Return the (x, y) coordinate for the center point of the cell that contains the specified text.  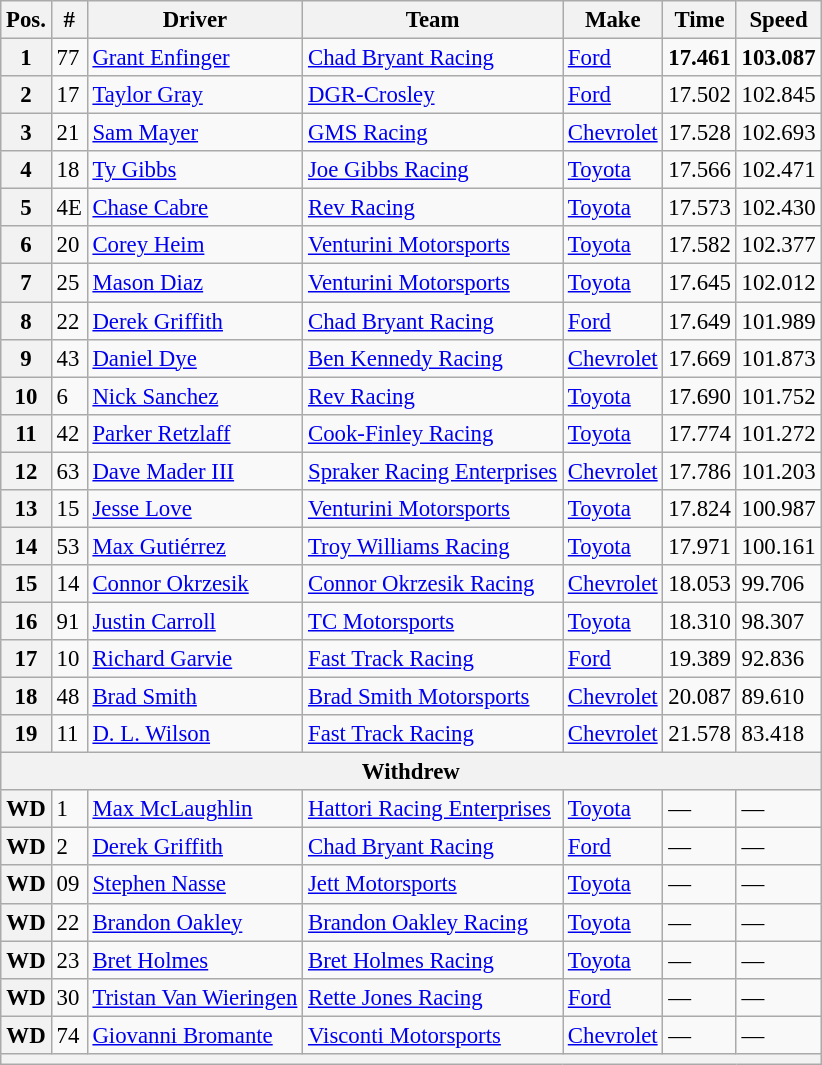
100.987 (778, 509)
09 (69, 885)
23 (69, 960)
Max McLaughlin (195, 809)
30 (69, 997)
Nick Sanchez (195, 396)
20.087 (700, 697)
102.845 (778, 95)
92.836 (778, 659)
Corey Heim (195, 245)
102.693 (778, 133)
4E (69, 208)
# (69, 20)
91 (69, 621)
21.578 (700, 734)
21 (69, 133)
83.418 (778, 734)
101.873 (778, 358)
102.377 (778, 245)
48 (69, 697)
Connor Okrzesik (195, 584)
19 (26, 734)
3 (26, 133)
101.272 (778, 433)
TC Motorsports (433, 621)
18.053 (700, 584)
77 (69, 58)
Team (433, 20)
Max Gutiérrez (195, 546)
Pos. (26, 20)
D. L. Wilson (195, 734)
Visconti Motorsports (433, 1035)
8 (26, 321)
101.203 (778, 471)
17.461 (700, 58)
Connor Okrzesik Racing (433, 584)
102.430 (778, 208)
17.582 (700, 245)
DGR-Crosley (433, 95)
102.012 (778, 283)
Dave Mader III (195, 471)
16 (26, 621)
17.502 (700, 95)
Joe Gibbs Racing (433, 170)
Parker Retzlaff (195, 433)
Taylor Gray (195, 95)
Cook-Finley Racing (433, 433)
Jett Motorsports (433, 885)
Justin Carroll (195, 621)
17.528 (700, 133)
12 (26, 471)
Hattori Racing Enterprises (433, 809)
101.752 (778, 396)
Ben Kennedy Racing (433, 358)
17.786 (700, 471)
17.669 (700, 358)
Brad Smith Motorsports (433, 697)
Richard Garvie (195, 659)
Mason Diaz (195, 283)
89.610 (778, 697)
102.471 (778, 170)
17.566 (700, 170)
Bret Holmes (195, 960)
19.389 (700, 659)
103.087 (778, 58)
17.824 (700, 509)
63 (69, 471)
Brandon Oakley Racing (433, 922)
Jesse Love (195, 509)
53 (69, 546)
17.971 (700, 546)
17.573 (700, 208)
98.307 (778, 621)
5 (26, 208)
42 (69, 433)
100.161 (778, 546)
18.310 (700, 621)
17.690 (700, 396)
20 (69, 245)
Driver (195, 20)
17.649 (700, 321)
43 (69, 358)
Ty Gibbs (195, 170)
Giovanni Bromante (195, 1035)
Spraker Racing Enterprises (433, 471)
Tristan Van Wieringen (195, 997)
Time (700, 20)
Troy Williams Racing (433, 546)
Brandon Oakley (195, 922)
17.774 (700, 433)
101.989 (778, 321)
Brad Smith (195, 697)
7 (26, 283)
Sam Mayer (195, 133)
Chase Cabre (195, 208)
99.706 (778, 584)
9 (26, 358)
17.645 (700, 283)
GMS Racing (433, 133)
Bret Holmes Racing (433, 960)
Daniel Dye (195, 358)
25 (69, 283)
74 (69, 1035)
13 (26, 509)
Withdrew (411, 772)
4 (26, 170)
Rette Jones Racing (433, 997)
Speed (778, 20)
Stephen Nasse (195, 885)
Grant Enfinger (195, 58)
Make (613, 20)
